Scan for the cell matching the given text and deliver its (x, y) coordinate at center. 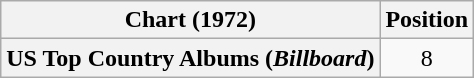
8 (427, 58)
Chart (1972) (190, 20)
Position (427, 20)
US Top Country Albums (Billboard) (190, 58)
